From the cell containing the given text, extract its center point as [X, Y] coordinate. 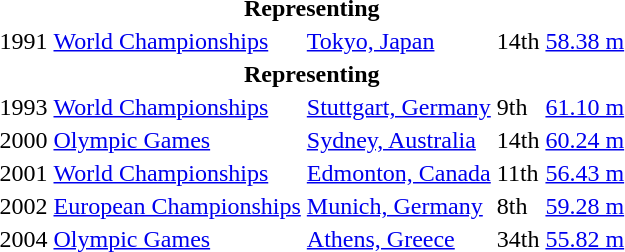
Sydney, Australia [398, 140]
11th [518, 173]
Edmonton, Canada [398, 173]
Munich, Germany [398, 206]
Olympic Games [177, 140]
European Championships [177, 206]
Stuttgart, Germany [398, 107]
8th [518, 206]
9th [518, 107]
Tokyo, Japan [398, 41]
